Detect which cell encompasses the target text, then output its (x, y) center coordinate. 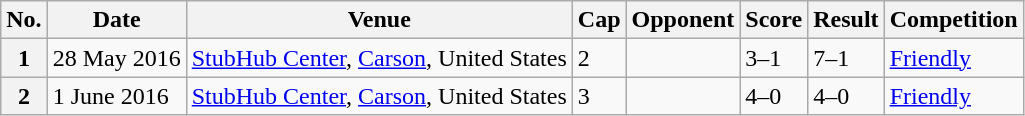
Cap (599, 20)
1 (24, 58)
7–1 (846, 58)
No. (24, 20)
Score (774, 20)
3 (599, 96)
Competition (954, 20)
Result (846, 20)
Date (116, 20)
28 May 2016 (116, 58)
1 June 2016 (116, 96)
Venue (379, 20)
Opponent (683, 20)
3–1 (774, 58)
